Provide the [X, Y] coordinate of the cell's center where the given text is located.  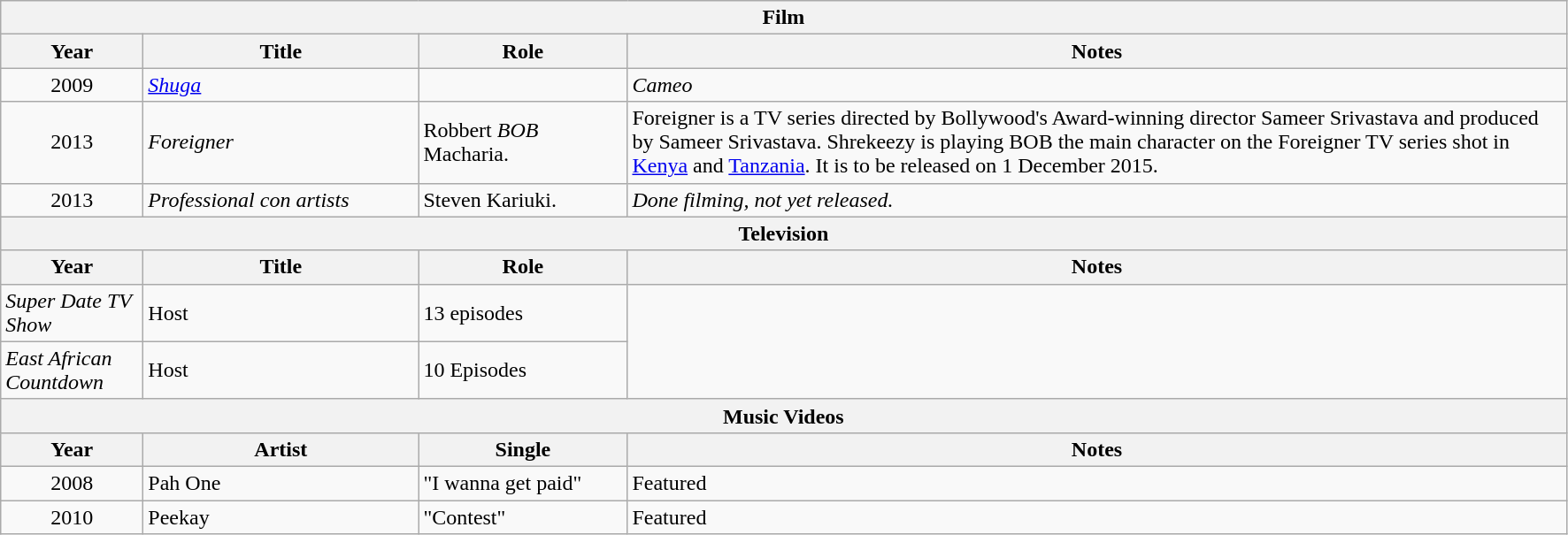
2009 [73, 85]
Peekay [281, 517]
2008 [73, 483]
Artist [281, 449]
2010 [73, 517]
Foreigner [281, 142]
"I wanna get paid" [523, 483]
Shuga [281, 85]
East African Countdown [73, 370]
Television [784, 233]
"Contest" [523, 517]
Pah One [281, 483]
Music Videos [784, 416]
Steven Kariuki. [523, 200]
Robbert BOB Macharia. [523, 142]
Cameo [1097, 85]
Done filming, not yet released. [1097, 200]
Super Date TV Show [73, 313]
Single [523, 449]
13 episodes [523, 313]
10 Episodes [523, 370]
Professional con artists [281, 200]
Film [784, 18]
